Identify which cell holds the provided text, then report its [X, Y] central coordinate. 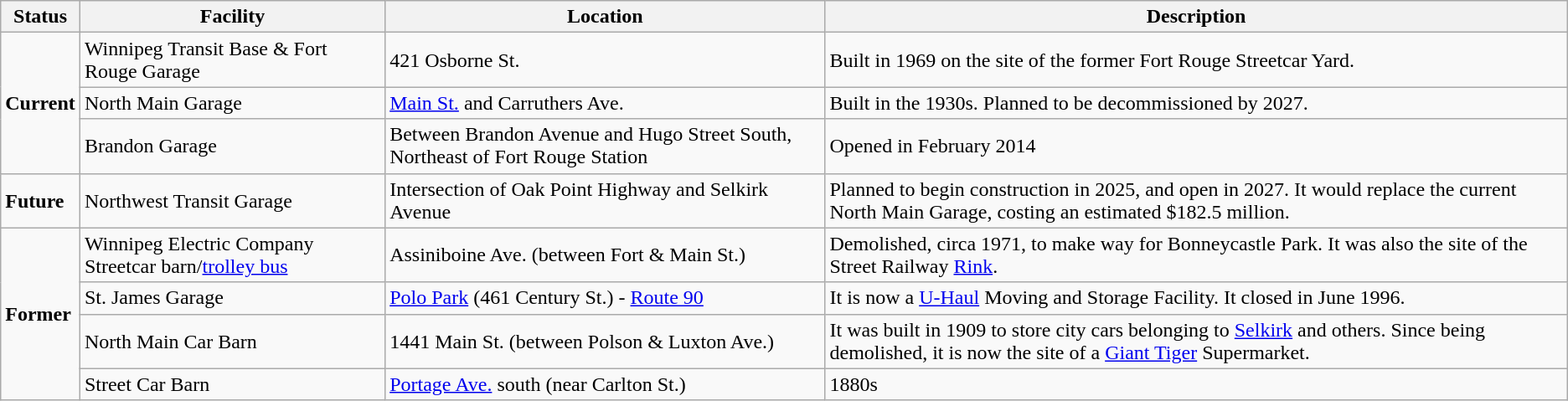
Demolished, circa 1971, to make way for Bonneycastle Park. It was also the site of the Street Railway Rink. [1196, 254]
Planned to begin construction in 2025, and open in 2027. It would replace the current North Main Garage, costing an estimated $182.5 million. [1196, 201]
Street Car Barn [232, 384]
It was built in 1909 to store city cars belonging to Selkirk and others. Since being demolished, it is now the site of a Giant Tiger Supermarket. [1196, 342]
Brandon Garage [232, 146]
Polo Park (461 Century St.) - Route 90 [605, 298]
Intersection of Oak Point Highway and Selkirk Avenue [605, 201]
Built in 1969 on the site of the former Fort Rouge Streetcar Yard. [1196, 60]
Opened in February 2014 [1196, 146]
Former [40, 314]
1880s [1196, 384]
Between Brandon Avenue and Hugo Street South, Northeast of Fort Rouge Station [605, 146]
Main St. and Carruthers Ave. [605, 103]
Assiniboine Ave. (between Fort & Main St.) [605, 254]
Description [1196, 17]
Winnipeg Electric Company Streetcar barn/trolley bus [232, 254]
Winnipeg Transit Base & Fort Rouge Garage [232, 60]
Current [40, 103]
North Main Car Barn [232, 342]
Future [40, 201]
Built in the 1930s. Planned to be decommissioned by 2027. [1196, 103]
St. James Garage [232, 298]
1441 Main St. (between Polson & Luxton Ave.) [605, 342]
Northwest Transit Garage [232, 201]
421 Osborne St. [605, 60]
Facility [232, 17]
Location [605, 17]
Status [40, 17]
Portage Ave. south (near Carlton St.) [605, 384]
It is now a U-Haul Moving and Storage Facility. It closed in June 1996. [1196, 298]
North Main Garage [232, 103]
